Return (x, y) of the center of cell containing provided text 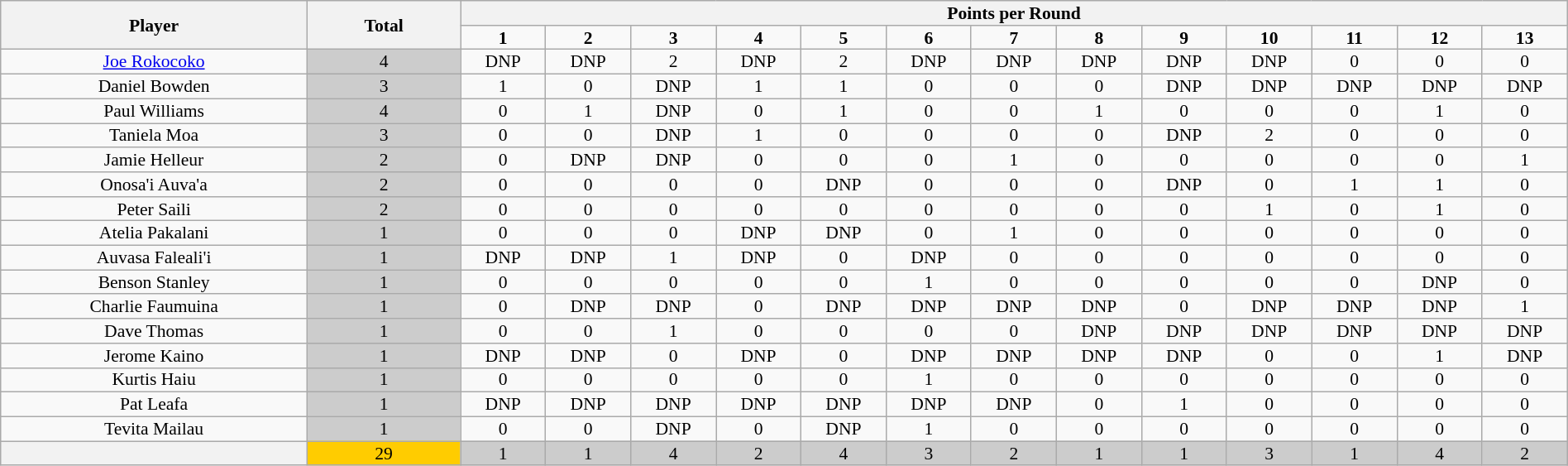
Atelia Pakalani (154, 233)
9 (1184, 38)
7 (1014, 38)
Player (154, 25)
13 (1525, 38)
10 (1269, 38)
Tevita Mailau (154, 430)
Dave Thomas (154, 331)
Jamie Helleur (154, 160)
Taniela Moa (154, 136)
Charlie Faumuina (154, 307)
5 (844, 38)
Kurtis Haiu (154, 380)
29 (384, 454)
Onosa'i Auva'a (154, 185)
Peter Saili (154, 209)
12 (1439, 38)
Benson Stanley (154, 282)
8 (1098, 38)
Total (384, 25)
Paul Williams (154, 111)
Pat Leafa (154, 405)
Daniel Bowden (154, 87)
Auvasa Faleali'i (154, 258)
Jerome Kaino (154, 356)
Joe Rokocoko (154, 62)
Points per Round (1014, 13)
11 (1355, 38)
6 (928, 38)
